Scan for the cell matching the given text and deliver its [x, y] coordinate at center. 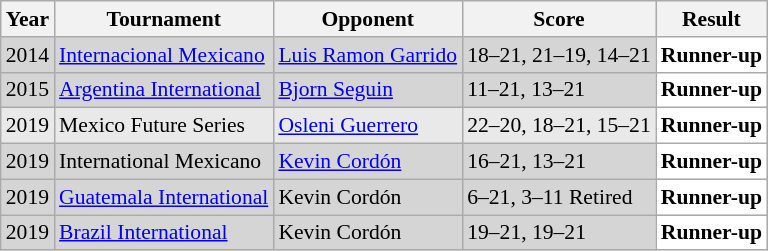
19–21, 19–21 [559, 233]
6–21, 3–11 Retired [559, 197]
2014 [28, 55]
Brazil International [164, 233]
International Mexicano [164, 162]
Internacional Mexicano [164, 55]
Tournament [164, 19]
11–21, 13–21 [559, 90]
18–21, 21–19, 14–21 [559, 55]
Argentina International [164, 90]
Score [559, 19]
2015 [28, 90]
Year [28, 19]
Guatemala International [164, 197]
Mexico Future Series [164, 126]
Luis Ramon Garrido [368, 55]
Result [712, 19]
Bjorn Seguin [368, 90]
16–21, 13–21 [559, 162]
Opponent [368, 19]
22–20, 18–21, 15–21 [559, 126]
Osleni Guerrero [368, 126]
